Locate the cell with the specified text and output its [X, Y] center coordinate. 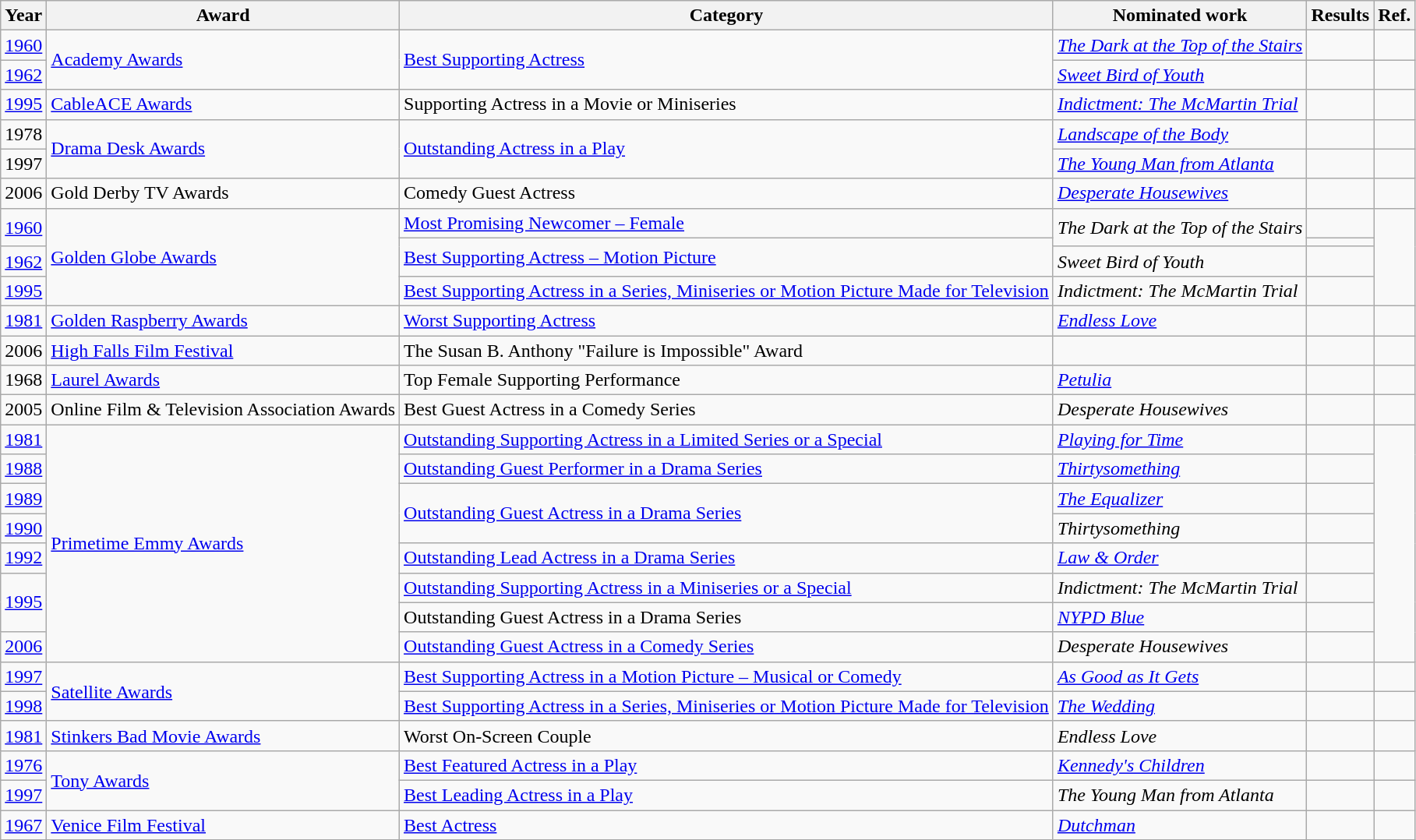
Drama Desk Awards [223, 149]
Academy Awards [223, 60]
Petulia [1180, 380]
Outstanding Guest Actress in a Comedy Series [726, 647]
NYPD Blue [1180, 617]
Best Supporting Actress – Motion Picture [726, 257]
Best Guest Actress in a Comedy Series [726, 410]
The Wedding [1180, 706]
Tony Awards [223, 780]
Best Leading Actress in a Play [726, 795]
1998 [23, 706]
Golden Raspberry Awards [223, 320]
1967 [23, 825]
High Falls Film Festival [223, 350]
Best Actress [726, 825]
Law & Order [1180, 558]
Top Female Supporting Performance [726, 380]
Nominated work [1180, 16]
Satellite Awards [223, 691]
Supporting Actress in a Movie or Miniseries [726, 104]
1976 [23, 765]
Stinkers Bad Movie Awards [223, 736]
Comedy Guest Actress [726, 193]
2005 [23, 410]
Landscape of the Body [1180, 134]
Outstanding Supporting Actress in a Miniseries or a Special [726, 588]
CableACE Awards [223, 104]
As Good as It Gets [1180, 676]
The Equalizer [1180, 499]
1978 [23, 134]
1989 [23, 499]
Kennedy's Children [1180, 765]
1990 [23, 528]
Online Film & Television Association Awards [223, 410]
Outstanding Lead Actress in a Drama Series [726, 558]
Playing for Time [1180, 439]
Best Supporting Actress [726, 60]
Venice Film Festival [223, 825]
Laurel Awards [223, 380]
Most Promising Newcomer – Female [726, 223]
Results [1340, 16]
1992 [23, 558]
The Susan B. Anthony "Failure is Impossible" Award [726, 350]
1968 [23, 380]
Gold Derby TV Awards [223, 193]
Outstanding Guest Performer in a Drama Series [726, 469]
Best Supporting Actress in a Motion Picture – Musical or Comedy [726, 676]
Outstanding Supporting Actress in a Limited Series or a Special [726, 439]
Primetime Emmy Awards [223, 543]
Worst On-Screen Couple [726, 736]
Best Featured Actress in a Play [726, 765]
Golden Globe Awards [223, 257]
Dutchman [1180, 825]
Ref. [1395, 16]
1988 [23, 469]
Category [726, 16]
Year [23, 16]
Award [223, 16]
Outstanding Actress in a Play [726, 149]
Worst Supporting Actress [726, 320]
